Identify which cell holds the provided text, then report its [x, y] central coordinate. 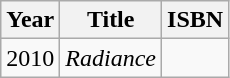
Radiance [111, 58]
2010 [30, 58]
ISBN [196, 20]
Title [111, 20]
Year [30, 20]
